Output the (X, Y) coordinate of the center of the cell containing the given text.  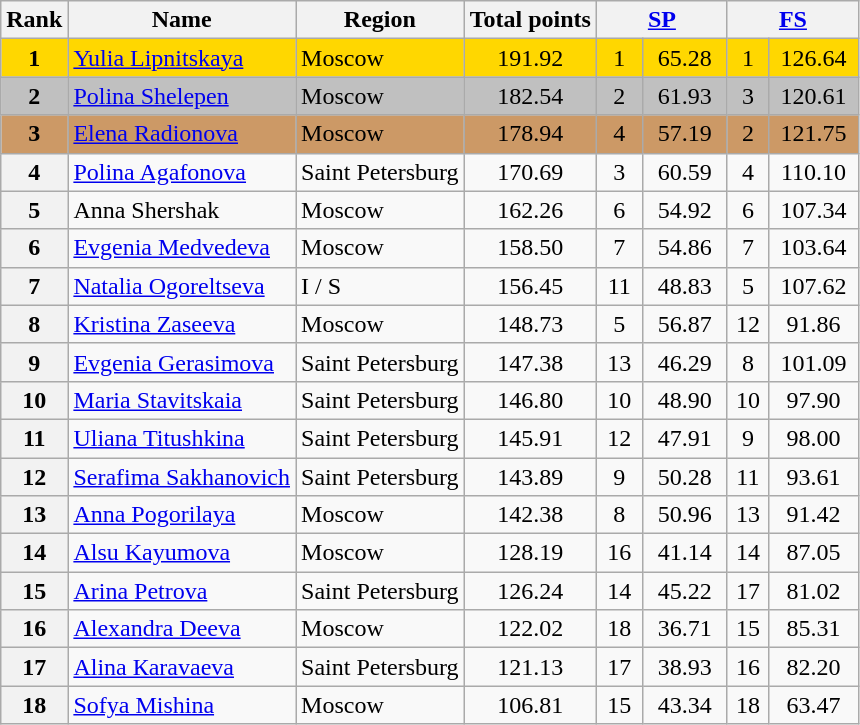
148.73 (530, 324)
Evgenia Medvedeva (182, 248)
120.61 (813, 96)
156.45 (530, 286)
Total points (530, 20)
56.87 (684, 324)
48.83 (684, 286)
145.91 (530, 438)
50.96 (684, 515)
126.24 (530, 591)
Anna Pogorilaya (182, 515)
146.80 (530, 400)
45.22 (684, 591)
91.86 (813, 324)
191.92 (530, 58)
60.59 (684, 172)
81.02 (813, 591)
Polina Shelepen (182, 96)
Аlina Кaravaeva (182, 667)
Elena Radionova (182, 134)
54.92 (684, 210)
170.69 (530, 172)
65.28 (684, 58)
50.28 (684, 477)
SP (662, 20)
FS (792, 20)
121.13 (530, 667)
87.05 (813, 553)
Arina Petrova (182, 591)
121.75 (813, 134)
57.19 (684, 134)
36.71 (684, 629)
41.14 (684, 553)
Yulia Lipnitskaya (182, 58)
Polina Agafonova (182, 172)
54.86 (684, 248)
46.29 (684, 362)
38.93 (684, 667)
Maria Stavitskaia (182, 400)
178.94 (530, 134)
Name (182, 20)
106.81 (530, 705)
128.19 (530, 553)
82.20 (813, 667)
85.31 (813, 629)
Uliana Titushkina (182, 438)
Alexandra Deeva (182, 629)
Natalia Ogoreltseva (182, 286)
93.61 (813, 477)
147.38 (530, 362)
103.64 (813, 248)
158.50 (530, 248)
162.26 (530, 210)
97.90 (813, 400)
182.54 (530, 96)
107.34 (813, 210)
142.38 (530, 515)
Anna Shershak (182, 210)
126.64 (813, 58)
Kristina Zaseeva (182, 324)
43.34 (684, 705)
Region (380, 20)
63.47 (813, 705)
61.93 (684, 96)
110.10 (813, 172)
98.00 (813, 438)
Alsu Kayumova (182, 553)
48.90 (684, 400)
Evgenia Gerasimova (182, 362)
101.09 (813, 362)
I / S (380, 286)
Rank (34, 20)
107.62 (813, 286)
Serafima Sakhanovich (182, 477)
91.42 (813, 515)
122.02 (530, 629)
Sofya Mishina (182, 705)
143.89 (530, 477)
47.91 (684, 438)
